Output the [x, y] coordinate of the center of the cell containing the given text.  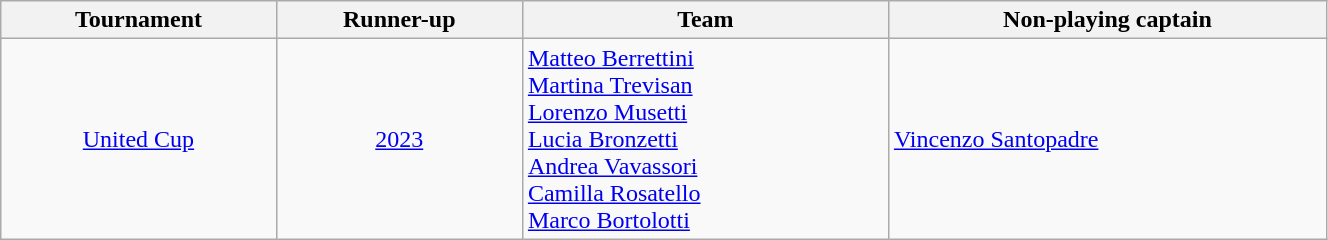
2023 [399, 139]
Team [705, 20]
Runner-up [399, 20]
Tournament [138, 20]
Vincenzo Santopadre [1107, 139]
Non-playing captain [1107, 20]
United Cup [138, 139]
Matteo BerrettiniMartina TrevisanLorenzo MusettiLucia BronzettiAndrea VavassoriCamilla RosatelloMarco Bortolotti [705, 139]
